Identify which cell holds the provided text, then report its (X, Y) central coordinate. 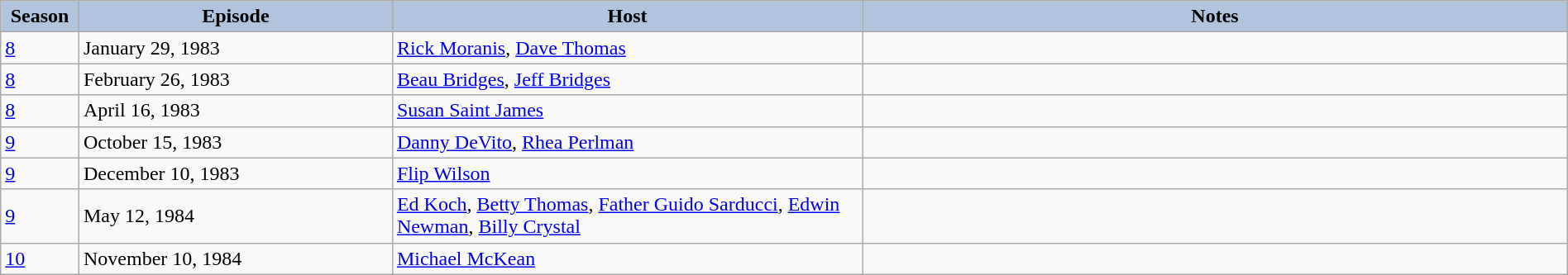
Michael McKean (627, 258)
November 10, 1984 (235, 258)
April 16, 1983 (235, 111)
Beau Bridges, Jeff Bridges (627, 79)
Ed Koch, Betty Thomas, Father Guido Sarducci, Edwin Newman, Billy Crystal (627, 216)
Episode (235, 17)
December 10, 1983 (235, 173)
10 (40, 258)
October 15, 1983 (235, 142)
January 29, 1983 (235, 48)
Host (627, 17)
Season (40, 17)
Danny DeVito, Rhea Perlman (627, 142)
Notes (1216, 17)
Flip Wilson (627, 173)
Rick Moranis, Dave Thomas (627, 48)
February 26, 1983 (235, 79)
May 12, 1984 (235, 216)
Susan Saint James (627, 111)
